From the cell containing the given text, extract its center point as (x, y) coordinate. 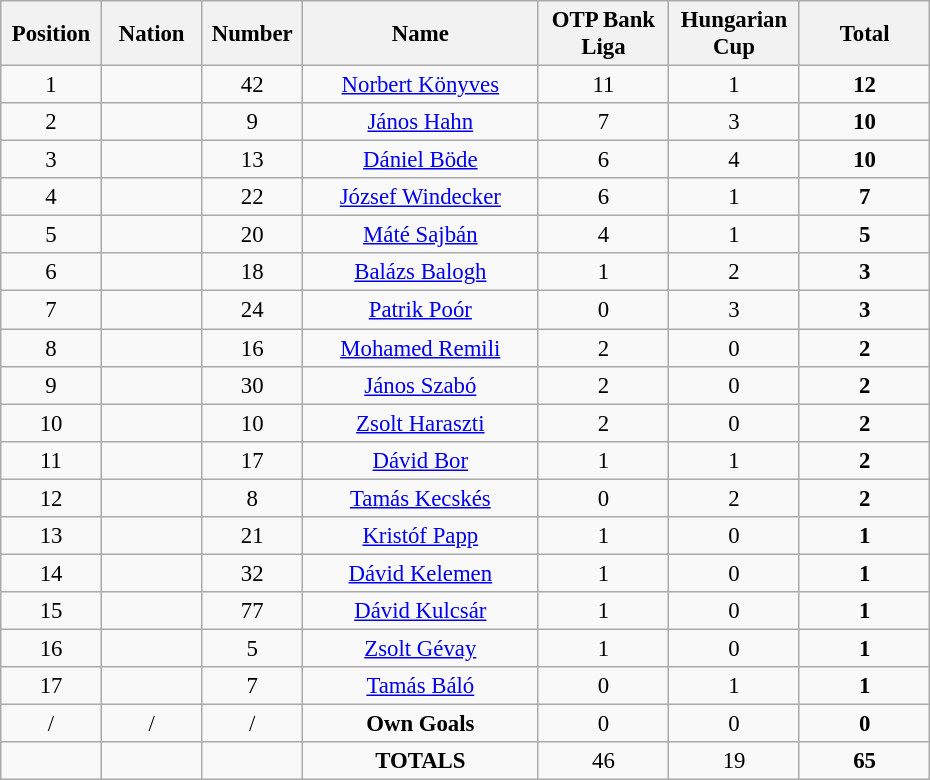
Position (52, 34)
Name (421, 34)
János Hahn (421, 122)
Dávid Kelemen (421, 573)
Norbert Könyves (421, 85)
19 (734, 761)
14 (52, 573)
János Szabó (421, 385)
József Windecker (421, 197)
21 (252, 536)
Dávid Kulcsár (421, 611)
30 (252, 385)
Number (252, 34)
22 (252, 197)
Own Goals (421, 724)
Zsolt Haraszti (421, 423)
Dániel Böde (421, 160)
32 (252, 573)
Mohamed Remili (421, 348)
Nation (152, 34)
Máté Sajbán (421, 235)
Balázs Balogh (421, 273)
OTP Bank Liga (604, 34)
Patrik Poór (421, 310)
15 (52, 611)
Zsolt Gévay (421, 648)
Hungarian Cup (734, 34)
Total (864, 34)
Kristóf Papp (421, 536)
Tamás Báló (421, 686)
TOTALS (421, 761)
42 (252, 85)
20 (252, 235)
Dávid Bor (421, 460)
65 (864, 761)
24 (252, 310)
46 (604, 761)
18 (252, 273)
77 (252, 611)
Tamás Kecskés (421, 498)
